Capture the cell that displays the provided text and extract its [X, Y] central coordinate. 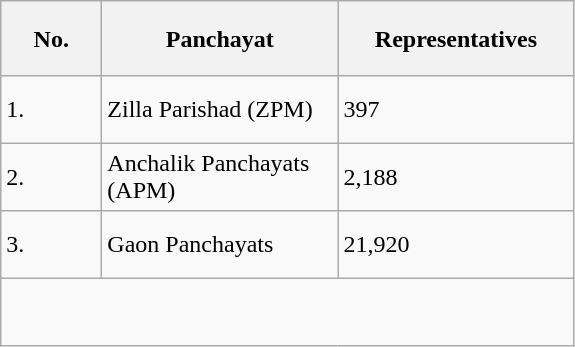
Panchayat [220, 38]
Representatives [456, 38]
Zilla Parishad (ZPM) [220, 110]
397 [456, 110]
3. [52, 245]
21,920 [456, 245]
2,188 [456, 177]
No. [52, 38]
Gaon Panchayats [220, 245]
1. [52, 110]
2. [52, 177]
Anchalik Panchayats (APM) [220, 177]
